Detect which cell encompasses the target text, then output its (X, Y) center coordinate. 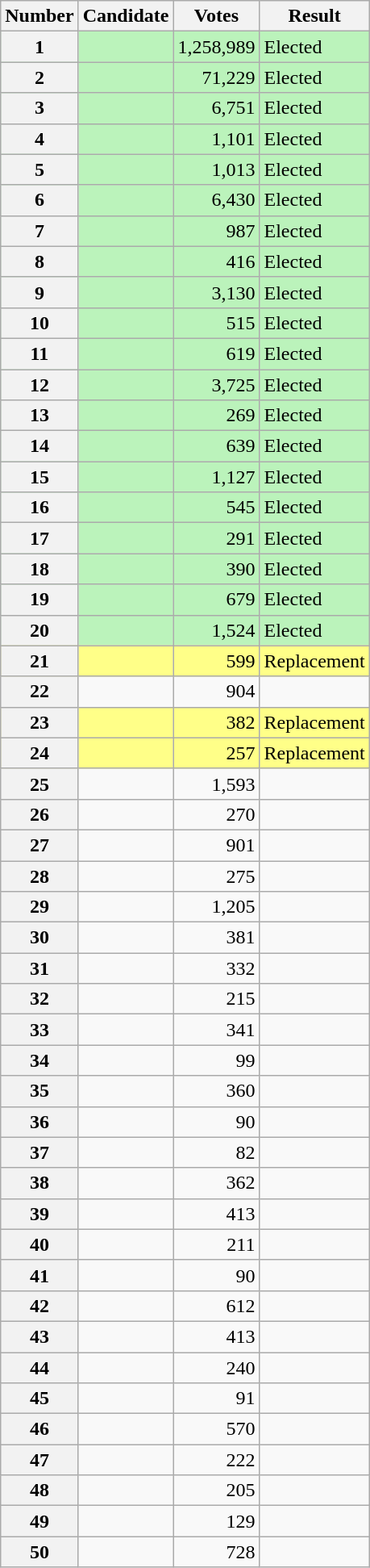
29 (39, 907)
20 (39, 630)
38 (39, 1183)
42 (39, 1306)
32 (39, 999)
33 (39, 1030)
6,751 (216, 108)
639 (216, 446)
679 (216, 600)
545 (216, 508)
275 (216, 876)
Votes (216, 16)
211 (216, 1244)
Number (39, 16)
9 (39, 292)
3 (39, 108)
10 (39, 323)
987 (216, 231)
26 (39, 814)
1,127 (216, 477)
14 (39, 446)
270 (216, 814)
47 (39, 1460)
91 (216, 1399)
49 (39, 1521)
Result (314, 16)
382 (216, 722)
381 (216, 938)
612 (216, 1306)
1,205 (216, 907)
4 (39, 139)
332 (216, 968)
515 (216, 323)
48 (39, 1491)
205 (216, 1491)
40 (39, 1244)
215 (216, 999)
46 (39, 1429)
1,524 (216, 630)
6,430 (216, 200)
16 (39, 508)
43 (39, 1336)
3,130 (216, 292)
19 (39, 600)
15 (39, 477)
222 (216, 1460)
13 (39, 416)
25 (39, 784)
22 (39, 692)
1,593 (216, 784)
Candidate (126, 16)
8 (39, 261)
12 (39, 385)
34 (39, 1060)
7 (39, 231)
24 (39, 753)
21 (39, 661)
1,258,989 (216, 47)
570 (216, 1429)
1 (39, 47)
362 (216, 1183)
45 (39, 1399)
390 (216, 569)
39 (39, 1214)
50 (39, 1552)
341 (216, 1030)
37 (39, 1152)
31 (39, 968)
599 (216, 661)
240 (216, 1368)
257 (216, 753)
129 (216, 1521)
23 (39, 722)
41 (39, 1275)
71,229 (216, 77)
619 (216, 353)
35 (39, 1091)
17 (39, 538)
1,101 (216, 139)
416 (216, 261)
11 (39, 353)
291 (216, 538)
3,725 (216, 385)
5 (39, 169)
1,013 (216, 169)
901 (216, 845)
18 (39, 569)
360 (216, 1091)
99 (216, 1060)
28 (39, 876)
82 (216, 1152)
2 (39, 77)
904 (216, 692)
44 (39, 1368)
36 (39, 1122)
30 (39, 938)
728 (216, 1552)
27 (39, 845)
6 (39, 200)
269 (216, 416)
